Extract the [X, Y] coordinate from the center of the cell holding the provided text.  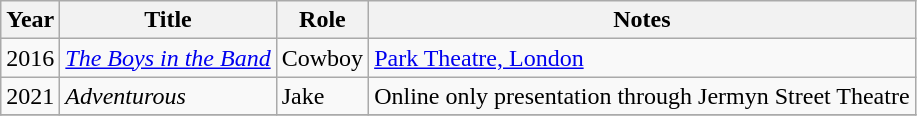
Cowboy [322, 58]
Year [30, 20]
Role [322, 20]
Online only presentation through Jermyn Street Theatre [642, 96]
Notes [642, 20]
Adventurous [168, 96]
Title [168, 20]
2016 [30, 58]
The Boys in the Band [168, 58]
Park Theatre, London [642, 58]
Jake [322, 96]
2021 [30, 96]
